Determine the [X, Y] coordinate at the center of the cell enclosing the given text.  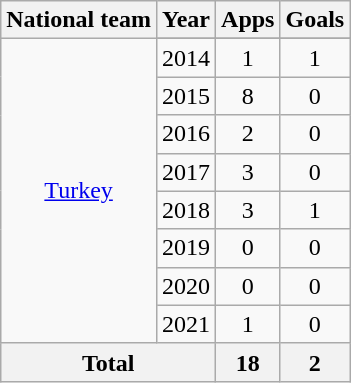
Year [186, 20]
2020 [186, 286]
Apps [248, 20]
2019 [186, 248]
2014 [186, 58]
2016 [186, 134]
National team [79, 20]
Turkey [79, 191]
Total [108, 362]
2021 [186, 324]
8 [248, 96]
2017 [186, 172]
2018 [186, 210]
2015 [186, 96]
18 [248, 362]
Goals [315, 20]
